Provide the [X, Y] coordinate of the cell's center where the given text is located.  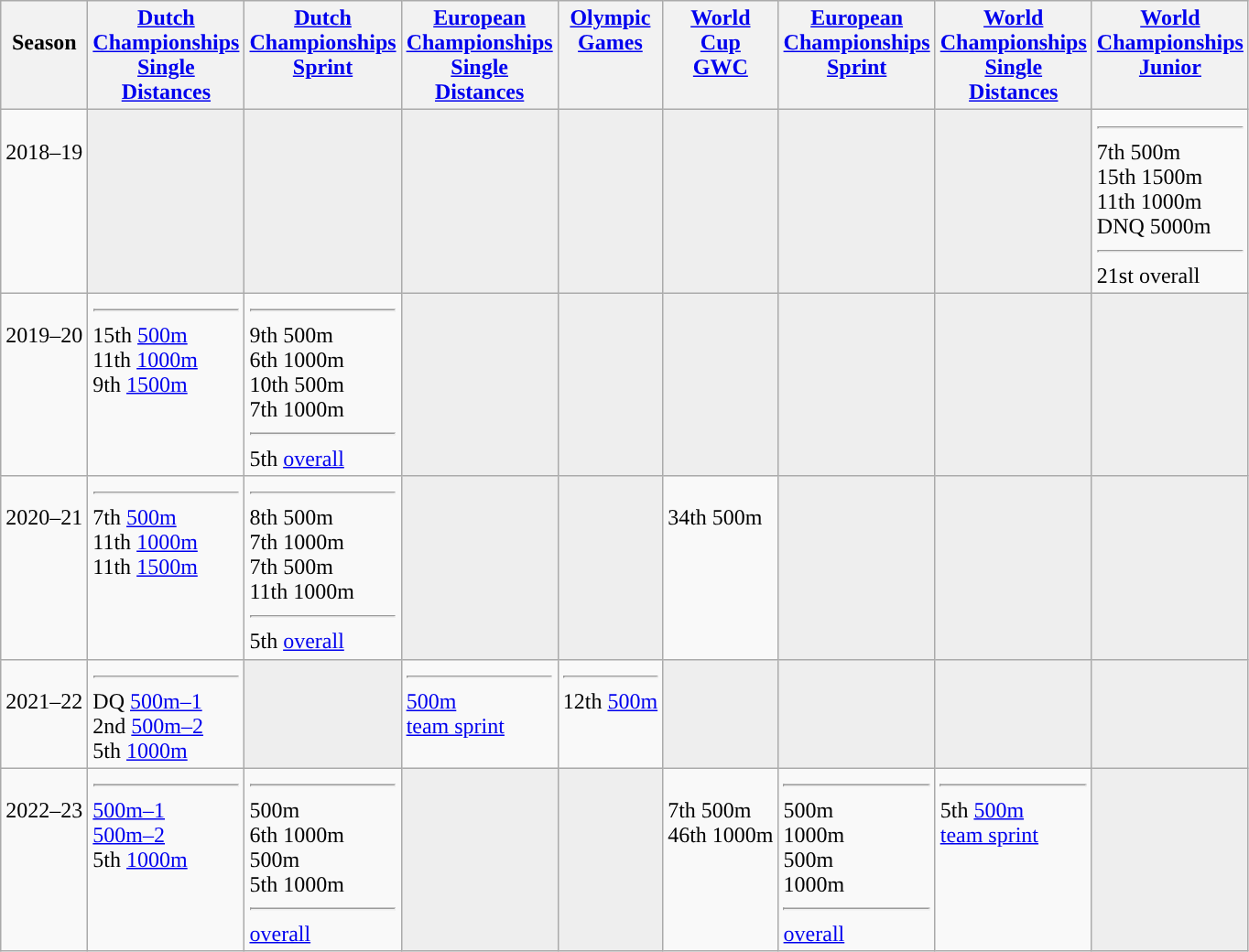
500m team sprint [480, 714]
European Championships Single Distances [480, 55]
34th 500m [721, 568]
2022–23 [44, 860]
World Cup GWC [721, 55]
7th 500m 15th 1500m 11th 1000m DNQ 5000m 21st overall [1170, 201]
World Championships Single Distances [1013, 55]
500m 6th 1000m 500m 5th 1000m overall [322, 860]
European Championships Sprint [857, 55]
8th 500m 7th 1000m 7th 500m 11th 1000m 5th overall [322, 568]
2020–21 [44, 568]
2019–20 [44, 384]
DQ 500m–1 2nd 500m–2 5th 1000m [167, 714]
7th 500m 11th 1000m 11th 1500m [167, 568]
Dutch Championships Single Distances [167, 55]
7th 500m 46th 1000m [721, 860]
Olympic Games [610, 55]
World Championships Junior [1170, 55]
2018–19 [44, 201]
Season [44, 55]
9th 500m 6th 1000m 10th 500m 7th 1000m 5th overall [322, 384]
500m 1000m 500m 1000m overall [857, 860]
5th 500m team sprint [1013, 860]
15th 500m 11th 1000m 9th 1500m [167, 384]
500m–1 500m–2 5th 1000m [167, 860]
Dutch Championships Sprint [322, 55]
12th 500m [610, 714]
2021–22 [44, 714]
